Detect which cell encompasses the target text, then output its (X, Y) center coordinate. 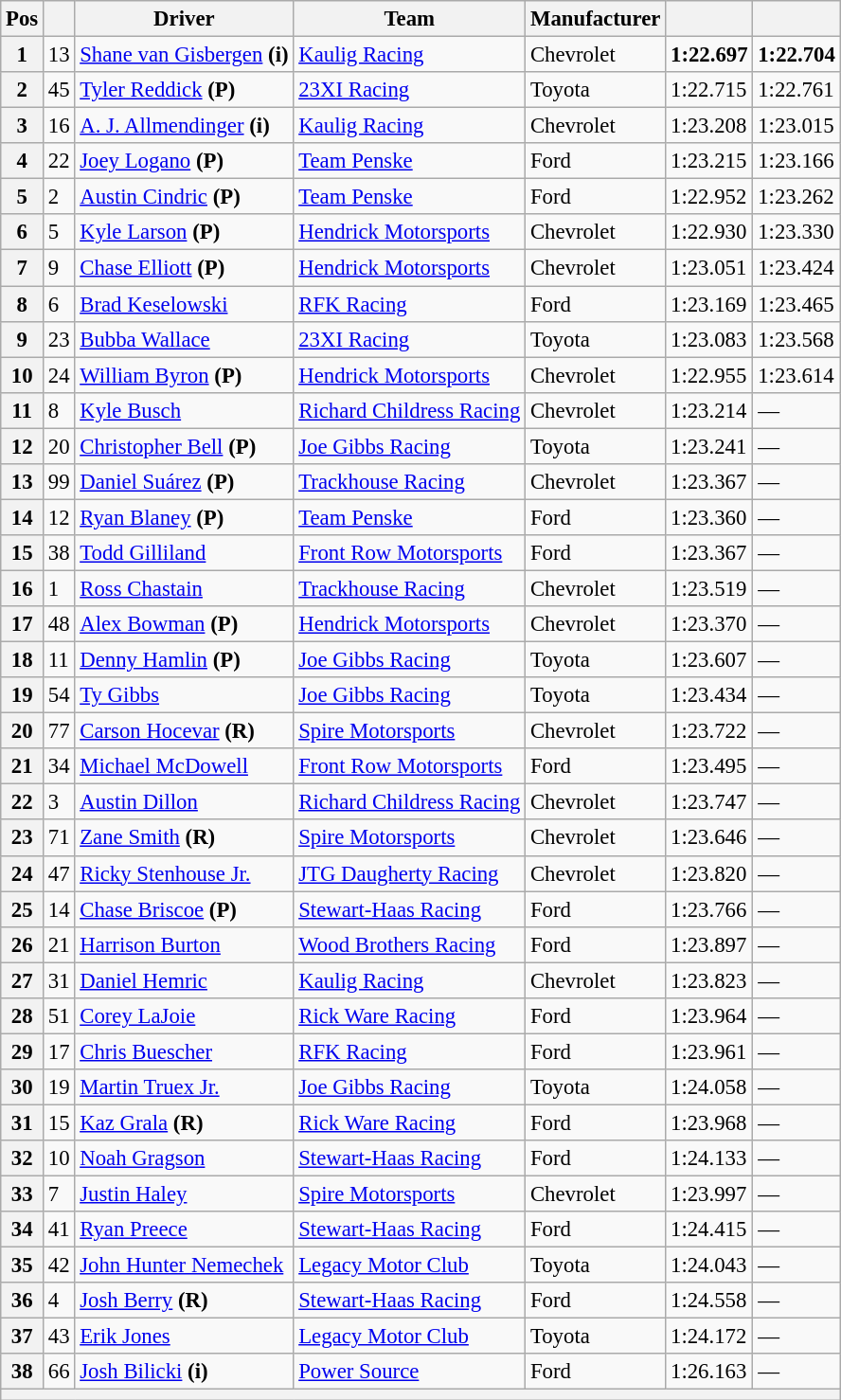
1:23.568 (796, 339)
1:23.964 (709, 1016)
Kyle Busch (184, 410)
1:23.997 (709, 1194)
Denny Hamlin (P) (184, 660)
43 (59, 1337)
1:23.360 (709, 517)
Todd Gilliland (184, 553)
William Byron (P) (184, 375)
Justin Haley (184, 1194)
Austin Cindric (P) (184, 197)
1:23.083 (709, 339)
1:23.215 (709, 161)
Tyler Reddick (P) (184, 90)
1:23.961 (709, 1051)
Joey Logano (P) (184, 161)
Austin Dillon (184, 802)
1:22.704 (796, 55)
1:23.614 (796, 375)
1:23.722 (709, 731)
1:23.434 (709, 695)
1:23.424 (796, 268)
Noah Gragson (184, 1158)
Josh Bilicki (i) (184, 1373)
36 (23, 1301)
Harrison Burton (184, 944)
Chase Briscoe (P) (184, 909)
27 (23, 980)
Daniel Suárez (P) (184, 482)
28 (23, 1016)
1:22.955 (709, 375)
Michael McDowell (184, 766)
25 (23, 909)
1:23.241 (709, 446)
Shane van Gisbergen (i) (184, 55)
Kaz Grala (R) (184, 1122)
Pos (23, 19)
71 (59, 838)
29 (23, 1051)
Corey LaJoie (184, 1016)
Martin Truex Jr. (184, 1087)
42 (59, 1265)
66 (59, 1373)
1:23.330 (796, 232)
Daniel Hemric (184, 980)
1:24.415 (709, 1229)
26 (23, 944)
Zane Smith (R) (184, 838)
30 (23, 1087)
1:23.495 (709, 766)
Power Source (409, 1373)
45 (59, 90)
37 (23, 1337)
1:23.166 (796, 161)
1:23.607 (709, 660)
1:22.761 (796, 90)
Driver (184, 19)
48 (59, 624)
Ryan Blaney (P) (184, 517)
1:23.262 (796, 197)
Alex Bowman (P) (184, 624)
1:23.897 (709, 944)
Kyle Larson (P) (184, 232)
Ty Gibbs (184, 695)
77 (59, 731)
1:23.169 (709, 304)
Manufacturer (596, 19)
54 (59, 695)
Brad Keselowski (184, 304)
1:23.370 (709, 624)
Team (409, 19)
99 (59, 482)
1:22.715 (709, 90)
1:24.172 (709, 1337)
1:23.820 (709, 873)
1:23.519 (709, 588)
1:24.043 (709, 1265)
1:23.214 (709, 410)
A. J. Allmendinger (i) (184, 126)
Carson Hocevar (R) (184, 731)
Ricky Stenhouse Jr. (184, 873)
51 (59, 1016)
1:24.133 (709, 1158)
1:24.558 (709, 1301)
John Hunter Nemechek (184, 1265)
1:23.015 (796, 126)
Josh Berry (R) (184, 1301)
Chris Buescher (184, 1051)
1:23.208 (709, 126)
18 (23, 660)
Chase Elliott (P) (184, 268)
1:22.697 (709, 55)
1:24.058 (709, 1087)
1:23.646 (709, 838)
1:23.823 (709, 980)
32 (23, 1158)
1:23.747 (709, 802)
Ryan Preece (184, 1229)
1:23.968 (709, 1122)
Wood Brothers Racing (409, 944)
1:22.930 (709, 232)
Ross Chastain (184, 588)
35 (23, 1265)
1:23.465 (796, 304)
1:23.051 (709, 268)
33 (23, 1194)
Christopher Bell (P) (184, 446)
41 (59, 1229)
1:26.163 (709, 1373)
1:23.766 (709, 909)
JTG Daugherty Racing (409, 873)
Erik Jones (184, 1337)
Bubba Wallace (184, 339)
47 (59, 873)
1:22.952 (709, 197)
